Search for the cell housing the specified text and yield its (x, y) center coordinate. 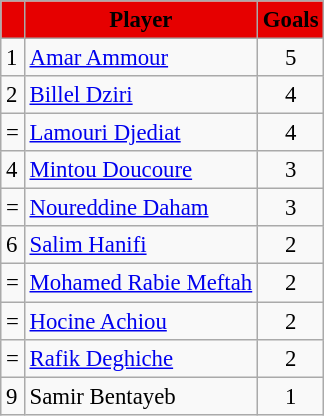
Lamouri Djediat (140, 133)
Goals (291, 20)
9 (12, 396)
5 (291, 58)
Player (140, 20)
6 (12, 245)
Amar Ammour (140, 58)
Rafik Deghiche (140, 358)
Noureddine Daham (140, 208)
Samir Bentayeb (140, 396)
Billel Dziri (140, 95)
Salim Hanifi (140, 245)
Mintou Doucoure (140, 170)
Hocine Achiou (140, 321)
Mohamed Rabie Meftah (140, 283)
